From the cell containing the given text, extract its center point as [X, Y] coordinate. 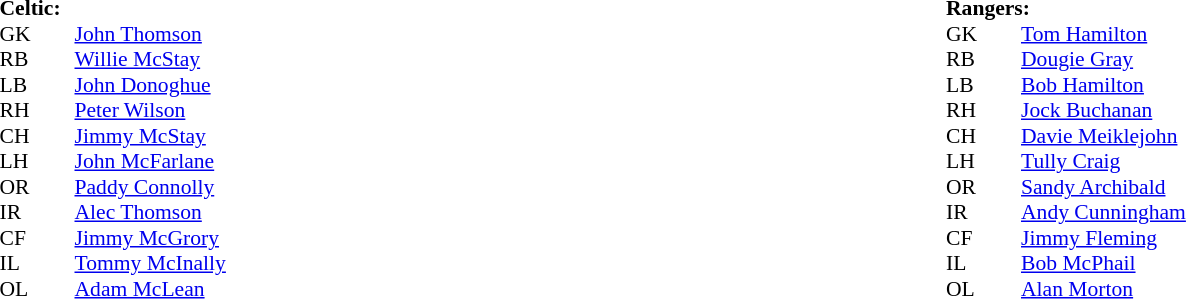
Dougie Gray [1104, 59]
John Thomson [150, 34]
Peter Wilson [150, 111]
Alec Thomson [150, 213]
Jimmy McStay [150, 136]
Jimmy Fleming [1104, 238]
John McFarlane [150, 161]
Jimmy McGrory [150, 238]
Tom Hamilton [1104, 34]
Tully Craig [1104, 161]
Sandy Archibald [1104, 187]
Andy Cunningham [1104, 213]
Jock Buchanan [1104, 111]
Tommy McInally [150, 263]
Bob McPhail [1104, 263]
Davie Meiklejohn [1104, 136]
Bob Hamilton [1104, 85]
Willie McStay [150, 59]
Paddy Connolly [150, 187]
John Donoghue [150, 85]
